Output the [x, y] coordinate of the center of the cell containing the given text.  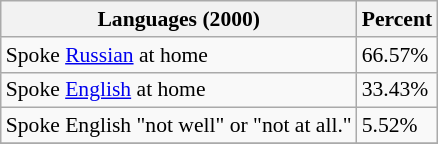
33.43% [397, 90]
Spoke English at home [179, 90]
Percent [397, 19]
66.57% [397, 55]
Spoke Russian at home [179, 55]
5.52% [397, 126]
Languages (2000) [179, 19]
Spoke English "not well" or "not at all." [179, 126]
